Extract the (X, Y) coordinate from the center of the cell holding the provided text.  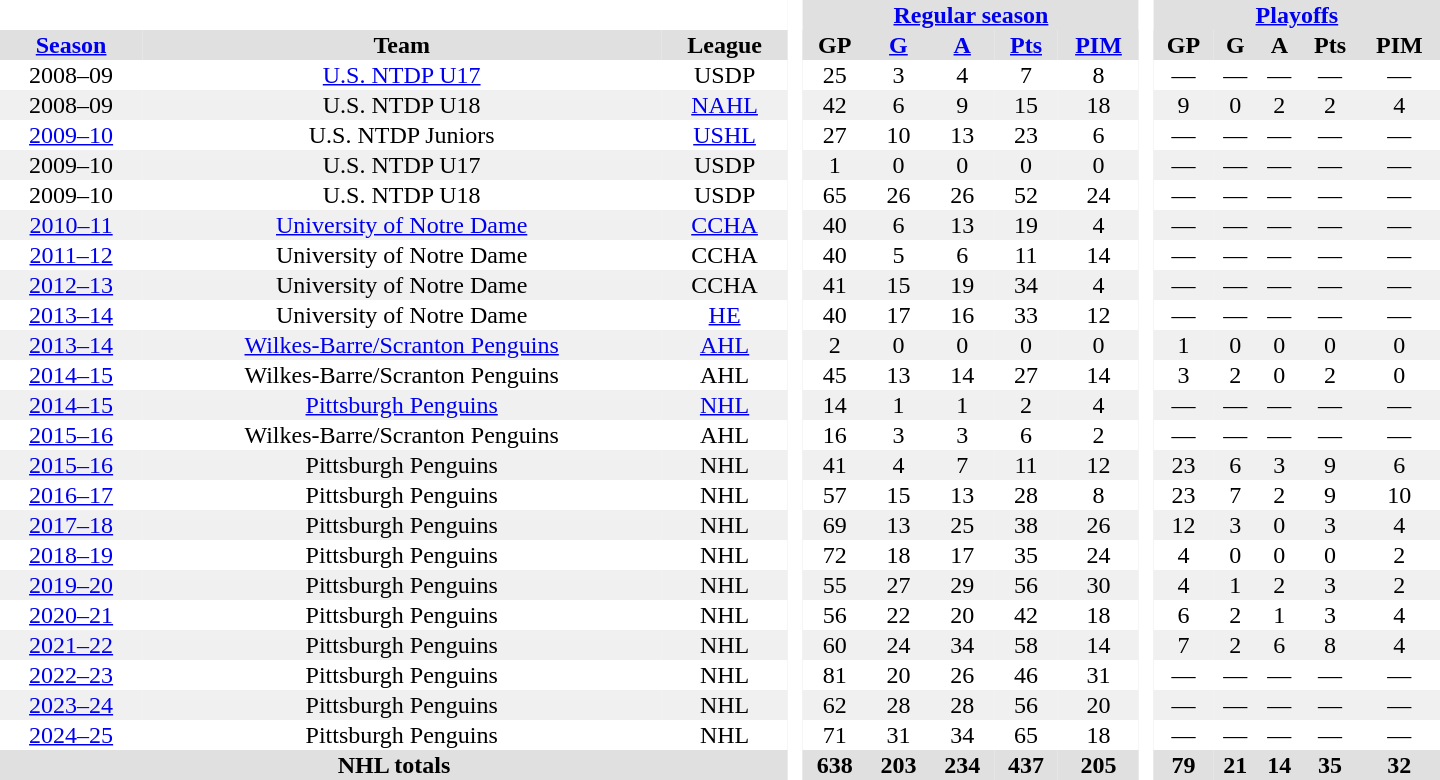
71 (835, 735)
NAHL (724, 105)
5 (899, 255)
638 (835, 765)
30 (1098, 585)
Season (71, 45)
2024–25 (71, 735)
60 (835, 645)
45 (835, 375)
2010–11 (71, 225)
79 (1184, 765)
2022–23 (71, 675)
52 (1026, 195)
81 (835, 675)
Regular season (971, 15)
2018–19 (71, 555)
2023–24 (71, 705)
203 (899, 765)
Playoffs (1297, 15)
NHL totals (394, 765)
2012–13 (71, 285)
2019–20 (71, 585)
2020–21 (71, 615)
55 (835, 585)
437 (1026, 765)
72 (835, 555)
U.S. NTDP Juniors (402, 135)
2017–18 (71, 525)
2021–22 (71, 645)
Team (402, 45)
21 (1235, 765)
57 (835, 495)
38 (1026, 525)
HE (724, 315)
46 (1026, 675)
22 (899, 615)
33 (1026, 315)
League (724, 45)
62 (835, 705)
USHL (724, 135)
32 (1400, 765)
69 (835, 525)
58 (1026, 645)
29 (962, 585)
2016–17 (71, 495)
205 (1098, 765)
2011–12 (71, 255)
234 (962, 765)
